Search for the cell housing the specified text and yield its (X, Y) center coordinate. 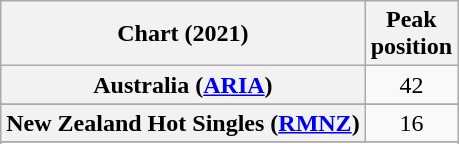
Chart (2021) (183, 34)
Australia (ARIA) (183, 85)
Peakposition (411, 34)
42 (411, 85)
New Zealand Hot Singles (RMNZ) (183, 123)
16 (411, 123)
